Provide the (X, Y) coordinate of the cell's center where the given text is located.  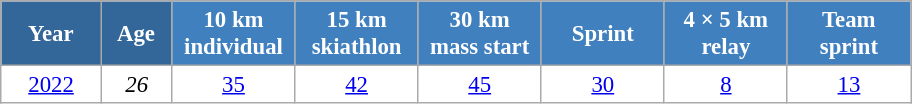
2022 (52, 85)
Sprint (602, 34)
42 (356, 85)
8 (726, 85)
15 km skiathlon (356, 34)
30 km mass start (480, 34)
4 × 5 km relay (726, 34)
30 (602, 85)
Team sprint (848, 34)
35 (234, 85)
Age (136, 34)
10 km individual (234, 34)
45 (480, 85)
Year (52, 34)
26 (136, 85)
13 (848, 85)
